Scan for the cell matching the given text and deliver its (X, Y) coordinate at center. 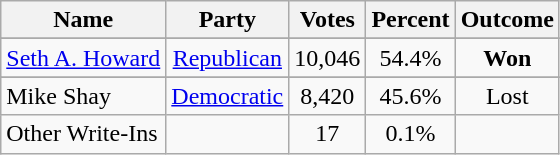
Outcome (507, 20)
Seth A. Howard (84, 58)
54.4% (410, 58)
Lost (507, 96)
Name (84, 20)
Other Write-Ins (84, 134)
8,420 (328, 96)
10,046 (328, 58)
Votes (328, 20)
Republican (228, 58)
0.1% (410, 134)
45.6% (410, 96)
Party (228, 20)
Democratic (228, 96)
Mike Shay (84, 96)
Won (507, 58)
17 (328, 134)
Percent (410, 20)
